Capture the cell that displays the provided text and extract its (x, y) central coordinate. 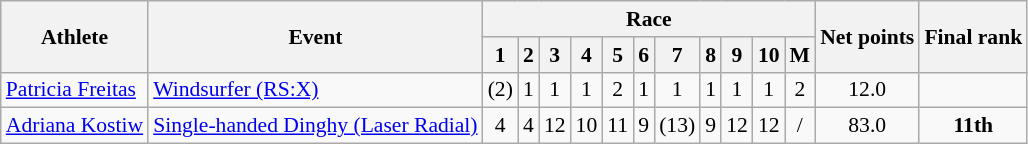
Final rank (973, 36)
8 (710, 55)
Event (315, 36)
Athlete (74, 36)
3 (555, 55)
Single-handed Dinghy (Laser Radial) (315, 126)
12.0 (867, 90)
Patricia Freitas (74, 90)
7 (677, 55)
11 (618, 126)
83.0 (867, 126)
Adriana Kostiw (74, 126)
M (800, 55)
/ (800, 126)
(13) (677, 126)
Race (649, 19)
(2) (500, 90)
11th (973, 126)
5 (618, 55)
Windsurfer (RS:X) (315, 90)
6 (644, 55)
Net points (867, 36)
